Provide the (X, Y) coordinate of the cell's center where the given text is located.  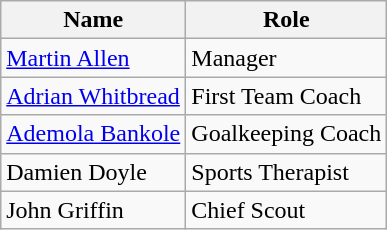
Sports Therapist (286, 172)
John Griffin (94, 210)
Manager (286, 58)
Damien Doyle (94, 172)
Martin Allen (94, 58)
First Team Coach (286, 96)
Adrian Whitbread (94, 96)
Role (286, 20)
Ademola Bankole (94, 134)
Goalkeeping Coach (286, 134)
Name (94, 20)
Chief Scout (286, 210)
